Scan for the cell matching the given text and deliver its (x, y) coordinate at center. 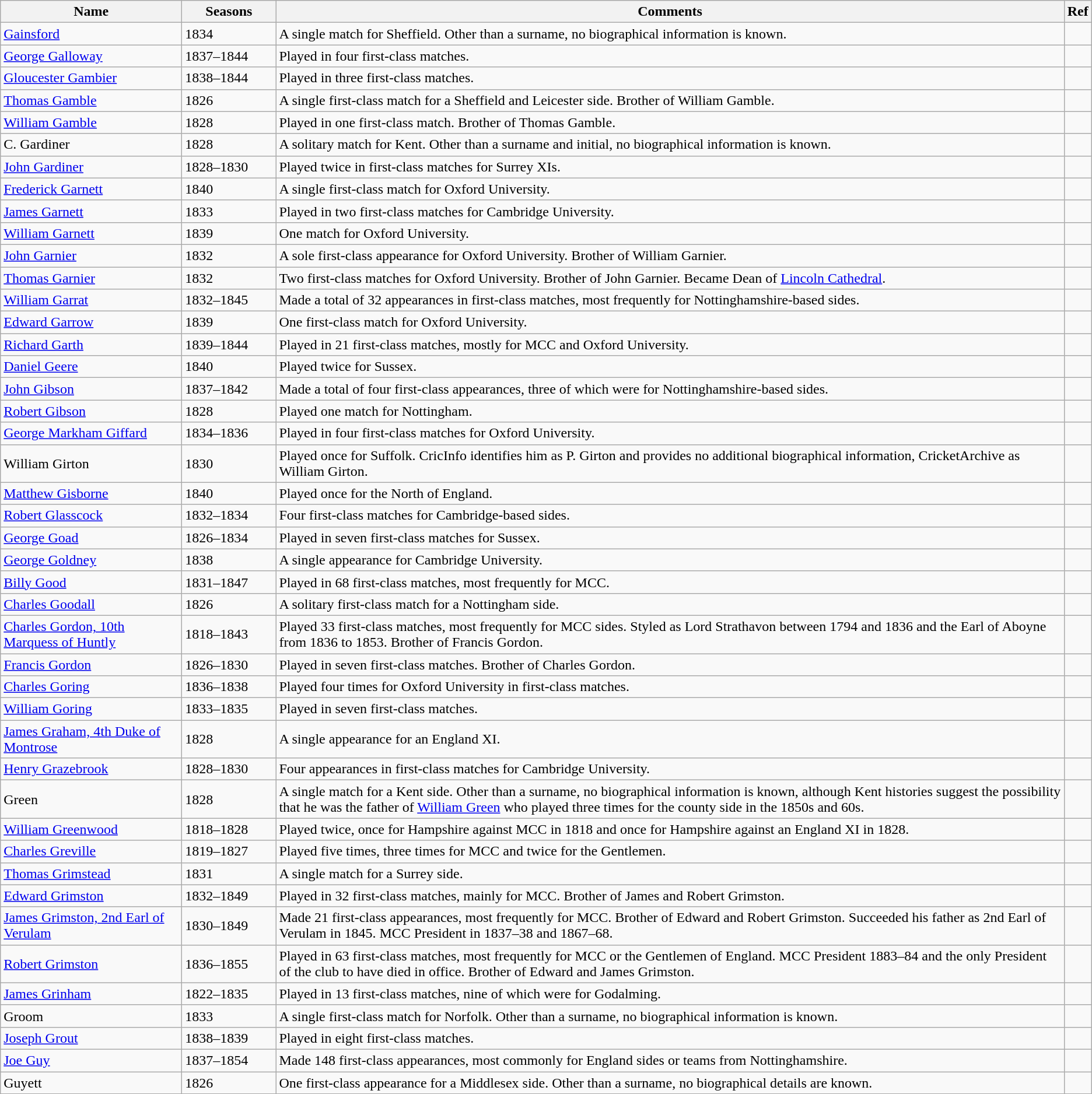
James Graham, 4th Duke of Montrose (91, 739)
A single first-class match for a Sheffield and Leicester side. Brother of William Gamble. (670, 100)
Comments (670, 12)
Played once for Suffolk. CricInfo identifies him as P. Girton and provides no additional biographical information, CricketArchive as William Girton. (670, 463)
1819–1827 (229, 851)
James Grinham (91, 994)
1838–1839 (229, 1038)
One first-class appearance for a Middlesex side. Other than a surname, no biographical details are known. (670, 1083)
Charles Goring (91, 687)
Daniel Geere (91, 367)
Played in four first-class matches for Oxford University. (670, 433)
1837–1844 (229, 56)
Groom (91, 1016)
Played twice in first-class matches for Surrey XIs. (670, 167)
Played twice, once for Hampshire against MCC in 1818 and once for Hampshire against an England XI in 1828. (670, 829)
1818–1828 (229, 829)
Billy Good (91, 582)
A sole first-class appearance for Oxford University. Brother of William Garnier. (670, 255)
John Garnier (91, 255)
Thomas Gamble (91, 100)
Richard Garth (91, 345)
1838 (229, 560)
Played in 68 first-class matches, most frequently for MCC. (670, 582)
1833–1835 (229, 709)
Seasons (229, 12)
Robert Grimston (91, 963)
Played in seven first-class matches. (670, 709)
Joe Guy (91, 1060)
A solitary first-class match for a Nottingham side. (670, 604)
Edward Grimston (91, 896)
One match for Oxford University. (670, 233)
1834–1836 (229, 433)
1830–1849 (229, 926)
George Galloway (91, 56)
John Gibson (91, 389)
Played in 13 first-class matches, nine of which were for Godalming. (670, 994)
1826–1834 (229, 538)
1826–1830 (229, 664)
William Greenwood (91, 829)
Thomas Garnier (91, 278)
Played one match for Nottingham. (670, 411)
C. Gardiner (91, 145)
George Goad (91, 538)
John Gardiner (91, 167)
Played in eight first-class matches. (670, 1038)
1836–1838 (229, 687)
A single appearance for an England XI. (670, 739)
1832–1845 (229, 300)
George Goldney (91, 560)
Played in four first-class matches. (670, 56)
Four first-class matches for Cambridge-based sides. (670, 516)
A single match for Sheffield. Other than a surname, no biographical information is known. (670, 34)
1836–1855 (229, 963)
Played five times, three times for MCC and twice for the Gentlemen. (670, 851)
1831 (229, 874)
Francis Gordon (91, 664)
A single match for a Surrey side. (670, 874)
Thomas Grimstead (91, 874)
Edward Garrow (91, 322)
A solitary match for Kent. Other than a surname and initial, no biographical information is known. (670, 145)
A single appearance for Cambridge University. (670, 560)
Made 148 first-class appearances, most commonly for England sides or teams from Nottinghamshire. (670, 1060)
Matthew Gisborne (91, 493)
Played twice for Sussex. (670, 367)
Frederick Garnett (91, 189)
James Garnett (91, 211)
1818–1843 (229, 634)
William Girton (91, 463)
1837–1854 (229, 1060)
William Gamble (91, 122)
Played in two first-class matches for Cambridge University. (670, 211)
1832–1834 (229, 516)
Charles Greville (91, 851)
A single first-class match for Oxford University. (670, 189)
William Goring (91, 709)
1838–1844 (229, 78)
Played in one first-class match. Brother of Thomas Gamble. (670, 122)
Henry Grazebrook (91, 769)
Two first-class matches for Oxford University. Brother of John Garnier. Became Dean of Lincoln Cathedral. (670, 278)
1839–1844 (229, 345)
Joseph Grout (91, 1038)
Gainsford (91, 34)
Gloucester Gambier (91, 78)
Played in 21 first-class matches, mostly for MCC and Oxford University. (670, 345)
William Garnett (91, 233)
1834 (229, 34)
Four appearances in first-class matches for Cambridge University. (670, 769)
Green (91, 799)
Played in seven first-class matches for Sussex. (670, 538)
A single first-class match for Norfolk. Other than a surname, no biographical information is known. (670, 1016)
Played once for the North of England. (670, 493)
Charles Gordon, 10th Marquess of Huntly (91, 634)
Guyett (91, 1083)
William Garrat (91, 300)
Played four times for Oxford University in first-class matches. (670, 687)
1832–1849 (229, 896)
1831–1847 (229, 582)
James Grimston, 2nd Earl of Verulam (91, 926)
Name (91, 12)
Played in 32 first-class matches, mainly for MCC. Brother of James and Robert Grimston. (670, 896)
1830 (229, 463)
Played in three first-class matches. (670, 78)
George Markham Giffard (91, 433)
Robert Glasscock (91, 516)
Robert Gibson (91, 411)
Made a total of 32 appearances in first-class matches, most frequently for Nottinghamshire-based sides. (670, 300)
Ref (1078, 12)
Made a total of four first-class appearances, three of which were for Nottinghamshire-based sides. (670, 389)
Played in seven first-class matches. Brother of Charles Gordon. (670, 664)
Charles Goodall (91, 604)
1822–1835 (229, 994)
1837–1842 (229, 389)
One first-class match for Oxford University. (670, 322)
